From the cell containing the given text, extract its center point as (x, y) coordinate. 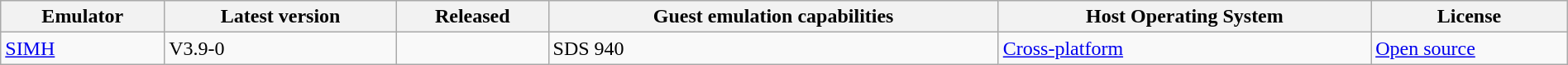
Latest version (281, 17)
SIMH (83, 48)
Open source (1470, 48)
Guest emulation capabilities (773, 17)
License (1470, 17)
Released (473, 17)
Emulator (83, 17)
Cross-platform (1184, 48)
Host Operating System (1184, 17)
V3.9-0 (281, 48)
SDS 940 (773, 48)
